Pinpoint the cell where the given text exists, returning its [x, y] midpoint coordinate. 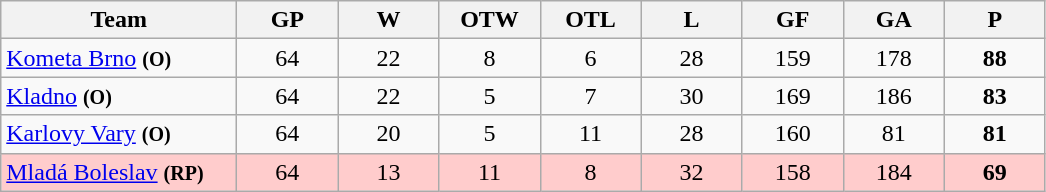
Team [119, 20]
160 [792, 134]
83 [994, 96]
Kladno (O) [119, 96]
OTW [490, 20]
OTL [590, 20]
158 [792, 172]
Mladá Boleslav (RP) [119, 172]
88 [994, 58]
169 [792, 96]
GA [894, 20]
184 [894, 172]
20 [388, 134]
L [692, 20]
7 [590, 96]
186 [894, 96]
30 [692, 96]
13 [388, 172]
32 [692, 172]
Kometa Brno (O) [119, 58]
W [388, 20]
GF [792, 20]
159 [792, 58]
69 [994, 172]
178 [894, 58]
GP [288, 20]
6 [590, 58]
Karlovy Vary (O) [119, 134]
P [994, 20]
